Locate the cell with the specified text and output its (x, y) center coordinate. 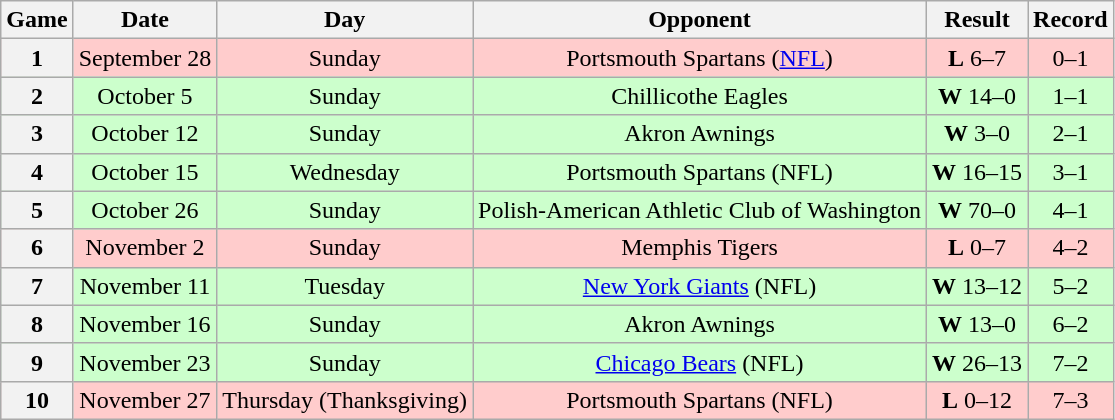
Day (345, 20)
10 (37, 400)
September 28 (145, 58)
4 (37, 172)
November 2 (145, 248)
L 6–7 (976, 58)
0–1 (1071, 58)
W 16–15 (976, 172)
W 14–0 (976, 96)
October 12 (145, 134)
W 13–0 (976, 324)
7–2 (1071, 362)
Chicago Bears (NFL) (699, 362)
1 (37, 58)
W 70–0 (976, 210)
2 (37, 96)
Tuesday (345, 286)
3–1 (1071, 172)
Wednesday (345, 172)
W 26–13 (976, 362)
6 (37, 248)
Opponent (699, 20)
4–2 (1071, 248)
Thursday (Thanksgiving) (345, 400)
November 11 (145, 286)
8 (37, 324)
October 26 (145, 210)
W 13–12 (976, 286)
3 (37, 134)
November 27 (145, 400)
Game (37, 20)
5 (37, 210)
October 15 (145, 172)
Result (976, 20)
November 16 (145, 324)
November 23 (145, 362)
6–2 (1071, 324)
1–1 (1071, 96)
4–1 (1071, 210)
Chillicothe Eagles (699, 96)
October 5 (145, 96)
7–3 (1071, 400)
Date (145, 20)
5–2 (1071, 286)
L 0–7 (976, 248)
9 (37, 362)
Polish-American Athletic Club of Washington (699, 210)
Record (1071, 20)
2–1 (1071, 134)
L 0–12 (976, 400)
New York Giants (NFL) (699, 286)
W 3–0 (976, 134)
7 (37, 286)
Memphis Tigers (699, 248)
